Determine the [X, Y] coordinate at the center of the cell enclosing the given text.  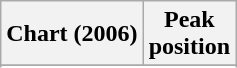
Chart (2006) [72, 34]
Peakposition [189, 34]
